Detect which cell encompasses the target text, then output its [x, y] center coordinate. 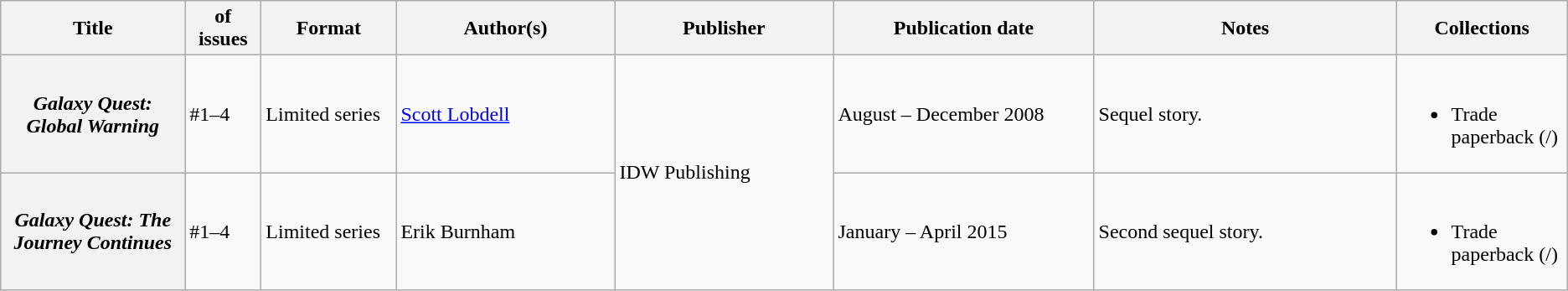
Format [328, 29]
Galaxy Quest: Global Warning [93, 114]
Erik Burnham [506, 231]
August – December 2008 [963, 114]
Sequel story. [1245, 114]
of issues [223, 29]
Collections [1482, 29]
Notes [1245, 29]
Second sequel story. [1245, 231]
Publisher [724, 29]
Galaxy Quest: The Journey Continues [93, 231]
Publication date [963, 29]
IDW Publishing [724, 173]
Title [93, 29]
January – April 2015 [963, 231]
Author(s) [506, 29]
Scott Lobdell [506, 114]
